Identify which cell holds the provided text, then report its [x, y] central coordinate. 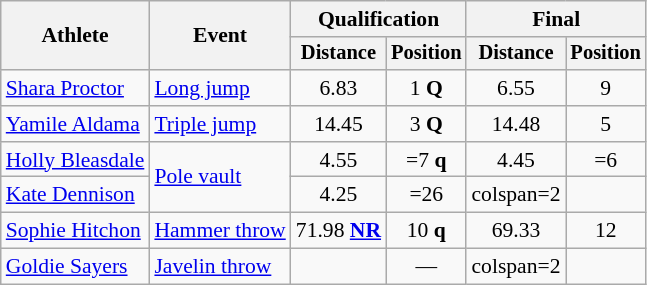
Final [556, 19]
71.98 NR [338, 231]
Athlete [76, 36]
Shara Proctor [76, 88]
Hammer throw [220, 231]
3 Q [426, 124]
Sophie Hitchon [76, 231]
14.48 [516, 124]
Triple jump [220, 124]
— [426, 267]
=7 q [426, 160]
6.83 [338, 88]
5 [606, 124]
1 Q [426, 88]
4.25 [338, 195]
Qualification [379, 19]
6.55 [516, 88]
9 [606, 88]
Pole vault [220, 178]
12 [606, 231]
4.45 [516, 160]
=26 [426, 195]
4.55 [338, 160]
69.33 [516, 231]
Event [220, 36]
Kate Dennison [76, 195]
14.45 [338, 124]
10 q [426, 231]
=6 [606, 160]
Javelin throw [220, 267]
Holly Bleasdale [76, 160]
Long jump [220, 88]
Yamile Aldama [76, 124]
Goldie Sayers [76, 267]
